Detect which cell encompasses the target text, then output its [x, y] center coordinate. 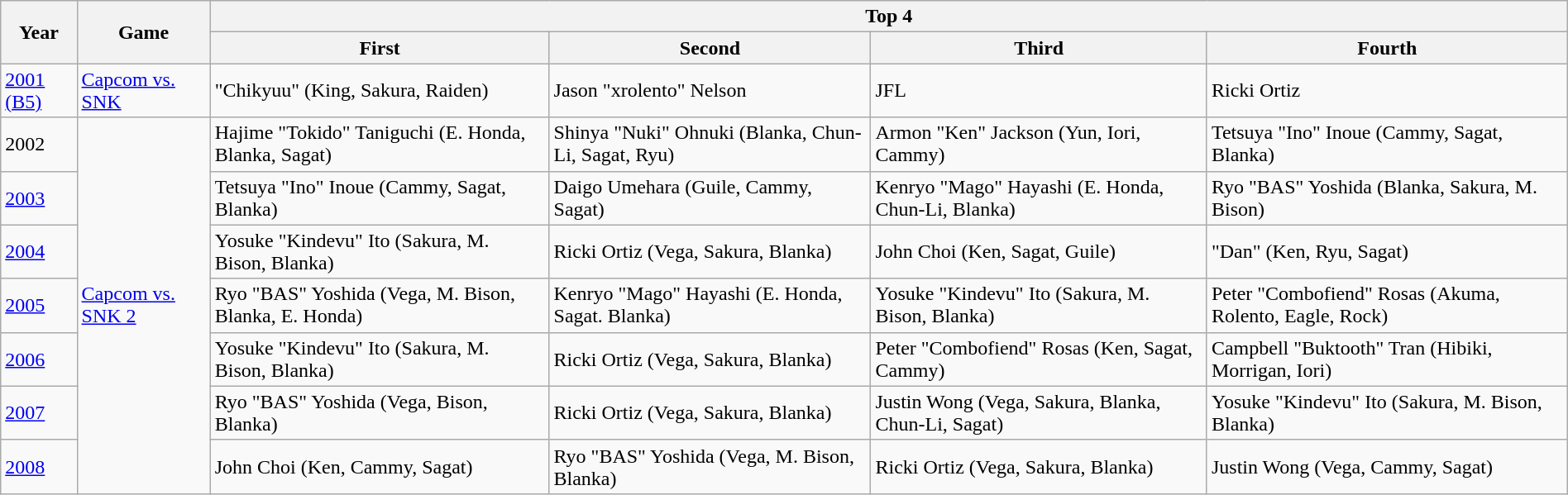
Kenryo "Mago" Hayashi (E. Honda, Sagat. Blanka) [710, 306]
Ryo "BAS" Yoshida (Blanka, Sakura, M. Bison) [1387, 198]
2004 [39, 251]
Daigo Umehara (Guile, Cammy, Sagat) [710, 198]
Justin Wong (Vega, Cammy, Sagat) [1387, 466]
Justin Wong (Vega, Sakura, Blanka, Chun-Li, Sagat) [1039, 413]
Ryo "BAS" Yoshida (Vega, M. Bison, Blanka, E. Honda) [380, 306]
2005 [39, 306]
JFL [1039, 91]
Year [39, 32]
Peter "Combofiend" Rosas (Akuma, Rolento, Eagle, Rock) [1387, 306]
2006 [39, 359]
Top 4 [888, 17]
Jason "xrolento" Nelson [710, 91]
John Choi (Ken, Cammy, Sagat) [380, 466]
First [380, 48]
Peter "Combofiend" Rosas (Ken, Sagat, Cammy) [1039, 359]
"Dan" (Ken, Ryu, Sagat) [1387, 251]
Armon "Ken" Jackson (Yun, Iori, Cammy) [1039, 144]
Fourth [1387, 48]
Campbell "Buktooth" Tran (Hibiki, Morrigan, Iori) [1387, 359]
2003 [39, 198]
Capcom vs. SNK 2 [144, 306]
Third [1039, 48]
Ryo "BAS" Yoshida (Vega, M. Bison, Blanka) [710, 466]
Hajime "Tokido" Taniguchi (E. Honda, Blanka, Sagat) [380, 144]
John Choi (Ken, Sagat, Guile) [1039, 251]
Ricki Ortiz [1387, 91]
2001 (B5) [39, 91]
2008 [39, 466]
Ryo "BAS" Yoshida (Vega, Bison, Blanka) [380, 413]
Shinya "Nuki" Ohnuki (Blanka, Chun-Li, Sagat, Ryu) [710, 144]
2002 [39, 144]
Second [710, 48]
2007 [39, 413]
Kenryo "Mago" Hayashi (E. Honda, Chun-Li, Blanka) [1039, 198]
Game [144, 32]
"Chikyuu" (King, Sakura, Raiden) [380, 91]
Capcom vs. SNK [144, 91]
